Extract the [x, y] coordinate from the center of the cell holding the provided text.  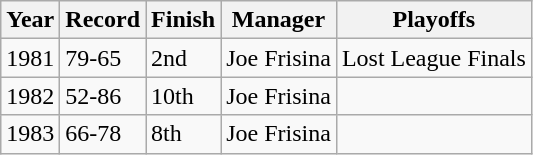
1983 [30, 134]
10th [184, 96]
8th [184, 134]
Playoffs [434, 20]
1981 [30, 58]
Lost League Finals [434, 58]
Manager [279, 20]
2nd [184, 58]
52-86 [103, 96]
79-65 [103, 58]
Year [30, 20]
Finish [184, 20]
1982 [30, 96]
Record [103, 20]
66-78 [103, 134]
